Identify which cell holds the provided text, then report its [X, Y] central coordinate. 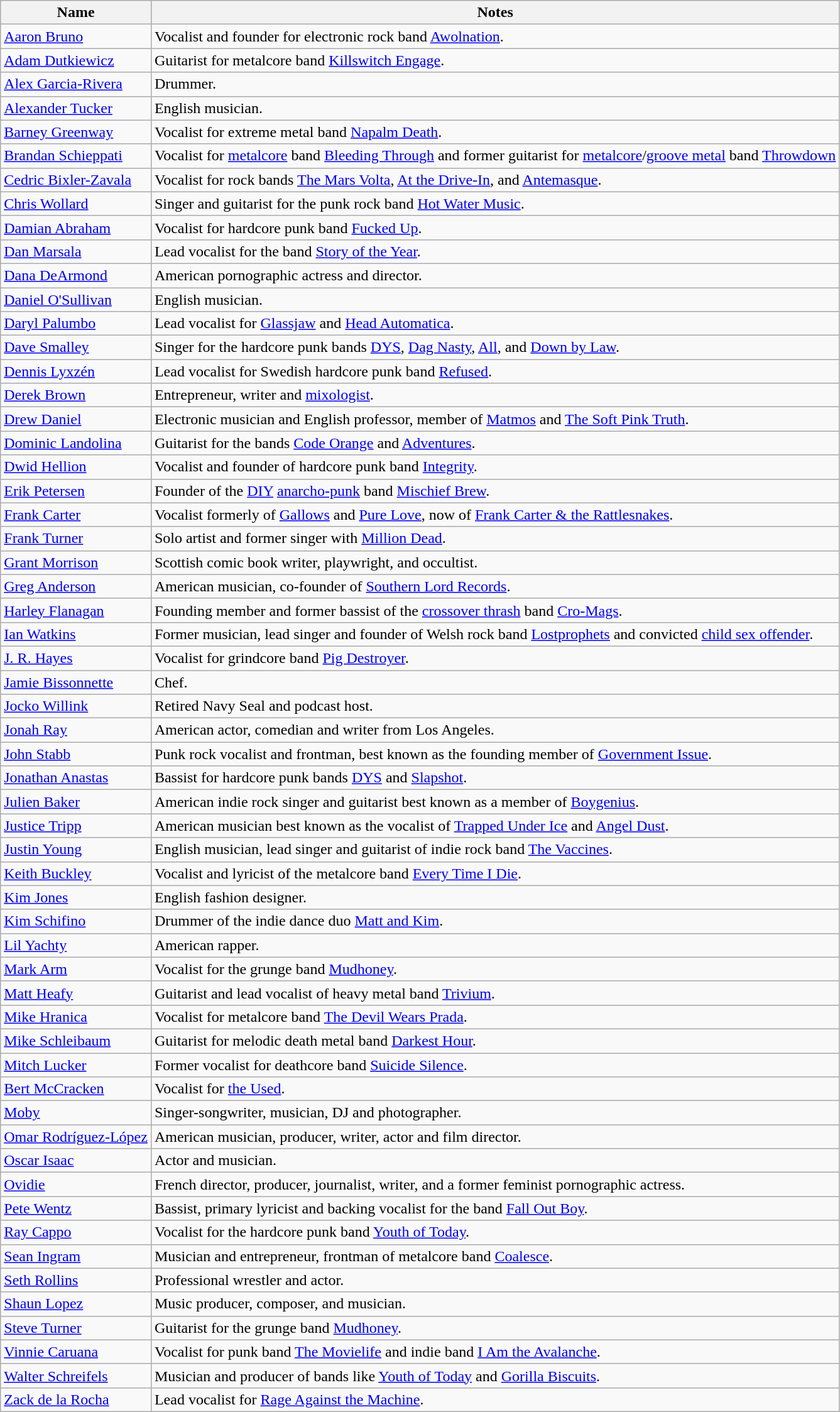
Chris Wollard [76, 204]
Jonah Ray [76, 730]
Singer-songwriter, musician, DJ and photographer. [495, 1113]
Daryl Palumbo [76, 324]
Vocalist formerly of Gallows and Pure Love, now of Frank Carter & the Rattlesnakes. [495, 515]
Bassist for hardcore punk bands DYS and Slapshot. [495, 778]
Vocalist for metalcore band The Devil Wears Prada. [495, 1017]
Julien Baker [76, 802]
American musician, co-founder of Southern Lord Records. [495, 586]
Vocalist for metalcore band Bleeding Through and former guitarist for metalcore/groove metal band Throwdown [495, 156]
Keith Buckley [76, 873]
Founder of the DIY anarcho-punk band Mischief Brew. [495, 491]
Frank Carter [76, 515]
Name [76, 13]
J. R. Hayes [76, 658]
Mike Schleibaum [76, 1041]
Moby [76, 1113]
John Stabb [76, 754]
Dana DeArmond [76, 275]
Dan Marsala [76, 251]
Daniel O'Sullivan [76, 300]
Scottish comic book writer, playwright, and occultist. [495, 562]
Matt Heafy [76, 993]
Vocalist and founder for electronic rock band Awolnation. [495, 36]
Mike Hranica [76, 1017]
Adam Dutkiewicz [76, 60]
Dave Smalley [76, 348]
Vocalist for punk band The Movielife and indie band I Am the Avalanche. [495, 1352]
Jonathan Anastas [76, 778]
Actor and musician. [495, 1161]
Lead vocalist for the band Story of the Year. [495, 251]
Shaun Lopez [76, 1304]
Harley Flanagan [76, 610]
Drummer of the indie dance duo Matt and Kim. [495, 921]
Justin Young [76, 850]
English fashion designer. [495, 897]
Vinnie Caruana [76, 1352]
Derek Brown [76, 395]
American musician best known as the vocalist of Trapped Under Ice and Angel Dust. [495, 826]
Entrepreneur, writer and mixologist. [495, 395]
Punk rock vocalist and frontman, best known as the founding member of Government Issue. [495, 754]
Vocalist and lyricist of the metalcore band Every Time I Die. [495, 873]
Electronic musician and English professor, member of Matmos and The Soft Pink Truth. [495, 419]
Guitarist for melodic death metal band Darkest Hour. [495, 1041]
Kim Jones [76, 897]
Musician and entrepreneur, frontman of metalcore band Coalesce. [495, 1256]
Singer for the hardcore punk bands DYS, Dag Nasty, All, and Down by Law. [495, 348]
Singer and guitarist for the punk rock band Hot Water Music. [495, 204]
Greg Anderson [76, 586]
Vocalist for hardcore punk band Fucked Up. [495, 227]
Omar Rodríguez-López [76, 1137]
Drew Daniel [76, 419]
Alexander Tucker [76, 108]
Lead vocalist for Glassjaw and Head Automatica. [495, 324]
Damian Abraham [76, 227]
Seth Rollins [76, 1280]
Musician and producer of bands like Youth of Today and Gorilla Biscuits. [495, 1376]
Vocalist and founder of hardcore punk band Integrity. [495, 467]
Oscar Isaac [76, 1161]
French director, producer, journalist, writer, and a former feminist pornographic actress. [495, 1185]
Barney Greenway [76, 132]
Vocalist for grindcore band Pig Destroyer. [495, 658]
Music producer, composer, and musician. [495, 1304]
Notes [495, 13]
Guitarist for the grunge band Mudhoney. [495, 1328]
Dennis Lyxzén [76, 371]
Former musician, lead singer and founder of Welsh rock band Lostprophets and convicted child sex offender. [495, 634]
Pete Wentz [76, 1208]
American indie rock singer and guitarist best known as a member of Boygenius. [495, 802]
Jocko Willink [76, 706]
Alex Garcia-Rivera [76, 84]
Frank Turner [76, 539]
Vocalist for extreme metal band Napalm Death. [495, 132]
American pornographic actress and director. [495, 275]
American actor, comedian and writer from Los Angeles. [495, 730]
Justice Tripp [76, 826]
Founding member and former bassist of the crossover thrash band Cro-Mags. [495, 610]
Brandan Schieppati [76, 156]
English musician, lead singer and guitarist of indie rock band The Vaccines. [495, 850]
American musician, producer, writer, actor and film director. [495, 1137]
Grant Morrison [76, 562]
Steve Turner [76, 1328]
Lead vocalist for Swedish hardcore punk band Refused. [495, 371]
Chef. [495, 682]
Guitarist and lead vocalist of heavy metal band Trivium. [495, 993]
Kim Schifino [76, 921]
Ovidie [76, 1185]
Professional wrestler and actor. [495, 1280]
Sean Ingram [76, 1256]
American rapper. [495, 945]
Guitarist for the bands Code Orange and Adventures. [495, 443]
Vocalist for rock bands The Mars Volta, At the Drive-In, and Antemasque. [495, 180]
Cedric Bixler-Zavala [76, 180]
Vocalist for the hardcore punk band Youth of Today. [495, 1232]
Walter Schreifels [76, 1376]
Lead vocalist for Rage Against the Machine. [495, 1399]
Aaron Bruno [76, 36]
Bert McCracken [76, 1089]
Former vocalist for deathcore band Suicide Silence. [495, 1065]
Solo artist and former singer with Million Dead. [495, 539]
Vocalist for the grunge band Mudhoney. [495, 969]
Ray Cappo [76, 1232]
Erik Petersen [76, 491]
Jamie Bissonnette [76, 682]
Zack de la Rocha [76, 1399]
Mitch Lucker [76, 1065]
Dwid Hellion [76, 467]
Drummer. [495, 84]
Bassist, primary lyricist and backing vocalist for the band Fall Out Boy. [495, 1208]
Retired Navy Seal and podcast host. [495, 706]
Dominic Landolina [76, 443]
Guitarist for metalcore band Killswitch Engage. [495, 60]
Vocalist for the Used. [495, 1089]
Lil Yachty [76, 945]
Mark Arm [76, 969]
Ian Watkins [76, 634]
